Provide the [X, Y] coordinate of the cell's center where the given text is located.  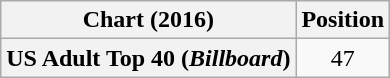
Position [343, 20]
Chart (2016) [148, 20]
US Adult Top 40 (Billboard) [148, 58]
47 [343, 58]
